Detect which cell encompasses the target text, then output its (X, Y) center coordinate. 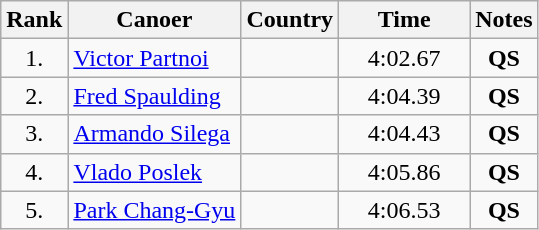
Vlado Poslek (154, 172)
4. (34, 172)
Armando Silega (154, 134)
Rank (34, 20)
4:05.86 (404, 172)
Notes (504, 20)
1. (34, 58)
4:04.43 (404, 134)
Time (404, 20)
Country (290, 20)
Canoer (154, 20)
4:02.67 (404, 58)
Park Chang-Gyu (154, 210)
Fred Spaulding (154, 96)
Victor Partnoi (154, 58)
2. (34, 96)
5. (34, 210)
4:04.39 (404, 96)
4:06.53 (404, 210)
3. (34, 134)
